Locate the cell with the specified text and output its [x, y] center coordinate. 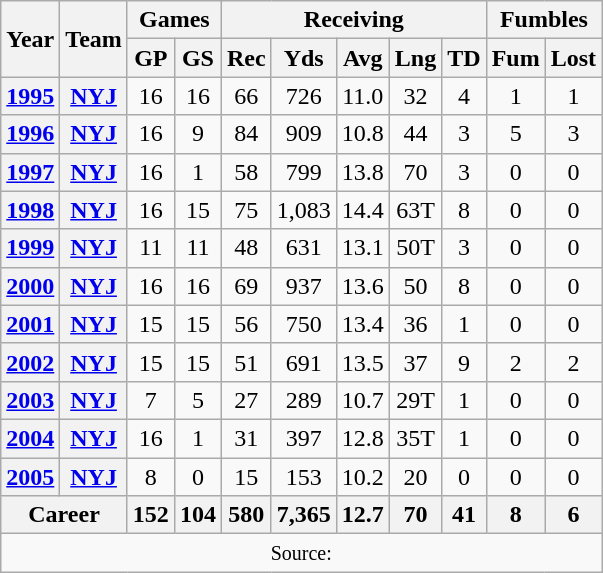
84 [246, 134]
Avg [362, 58]
56 [246, 324]
631 [304, 248]
2004 [30, 438]
GP [150, 58]
63T [415, 210]
726 [304, 96]
691 [304, 362]
937 [304, 286]
27 [246, 400]
1995 [30, 96]
Lng [415, 58]
13.6 [362, 286]
2001 [30, 324]
Lost [573, 58]
50 [415, 286]
104 [198, 515]
10.7 [362, 400]
51 [246, 362]
580 [246, 515]
7 [150, 400]
10.8 [362, 134]
11.0 [362, 96]
12.7 [362, 515]
58 [246, 172]
1996 [30, 134]
1999 [30, 248]
36 [415, 324]
69 [246, 286]
31 [246, 438]
Team [94, 39]
66 [246, 96]
909 [304, 134]
13.4 [362, 324]
44 [415, 134]
Fum [516, 58]
1997 [30, 172]
2003 [30, 400]
799 [304, 172]
397 [304, 438]
29T [415, 400]
Yds [304, 58]
2005 [30, 477]
1998 [30, 210]
41 [464, 515]
35T [415, 438]
2002 [30, 362]
Year [30, 39]
20 [415, 477]
Source: [302, 553]
13.8 [362, 172]
7,365 [304, 515]
48 [246, 248]
37 [415, 362]
13.1 [362, 248]
10.2 [362, 477]
1,083 [304, 210]
152 [150, 515]
2000 [30, 286]
Rec [246, 58]
Career [64, 515]
32 [415, 96]
Fumbles [544, 20]
75 [246, 210]
GS [198, 58]
4 [464, 96]
12.8 [362, 438]
Games [174, 20]
6 [573, 515]
289 [304, 400]
TD [464, 58]
750 [304, 324]
50T [415, 248]
153 [304, 477]
13.5 [362, 362]
Receiving [354, 20]
14.4 [362, 210]
